Detect which cell encompasses the target text, then output its [X, Y] center coordinate. 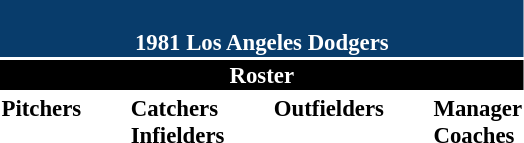
1981 Los Angeles Dodgers [262, 28]
Roster [262, 75]
